Find where the given text appears and provide that cell's center as (x, y) coordinate. 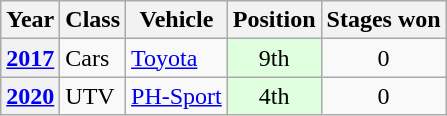
UTV (93, 96)
Year (30, 20)
Toyota (177, 58)
9th (274, 58)
Vehicle (177, 20)
Stages won (384, 20)
Class (93, 20)
2017 (30, 58)
Cars (93, 58)
4th (274, 96)
PH-Sport (177, 96)
2020 (30, 96)
Position (274, 20)
